Find where the given text appears and provide that cell's center as (X, Y) coordinate. 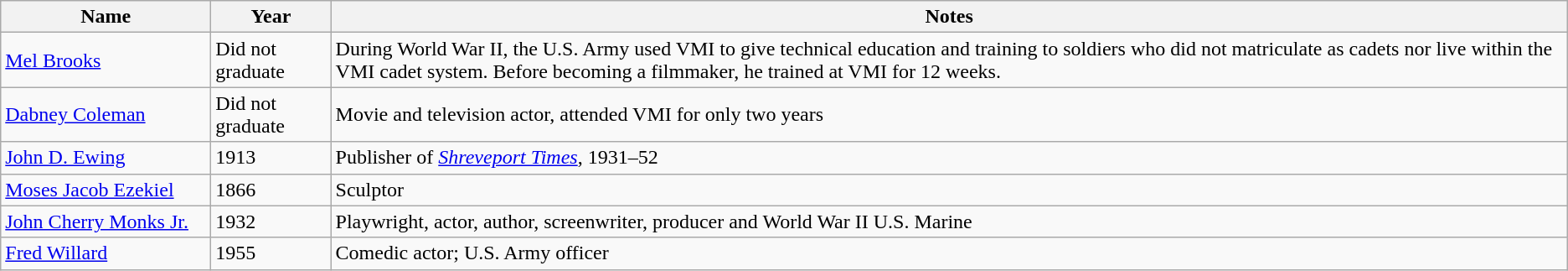
John D. Ewing (106, 158)
John Cherry Monks Jr. (106, 221)
Name (106, 17)
Dabney Coleman (106, 114)
Year (271, 17)
Playwright, actor, author, screenwriter, producer and World War II U.S. Marine (949, 221)
1913 (271, 158)
1932 (271, 221)
Mel Brooks (106, 60)
1866 (271, 190)
Notes (949, 17)
1955 (271, 253)
Moses Jacob Ezekiel (106, 190)
Fred Willard (106, 253)
Comedic actor; U.S. Army officer (949, 253)
Movie and television actor, attended VMI for only two years (949, 114)
Sculptor (949, 190)
Publisher of Shreveport Times, 1931–52 (949, 158)
